Return [x, y] of the center of cell containing provided text 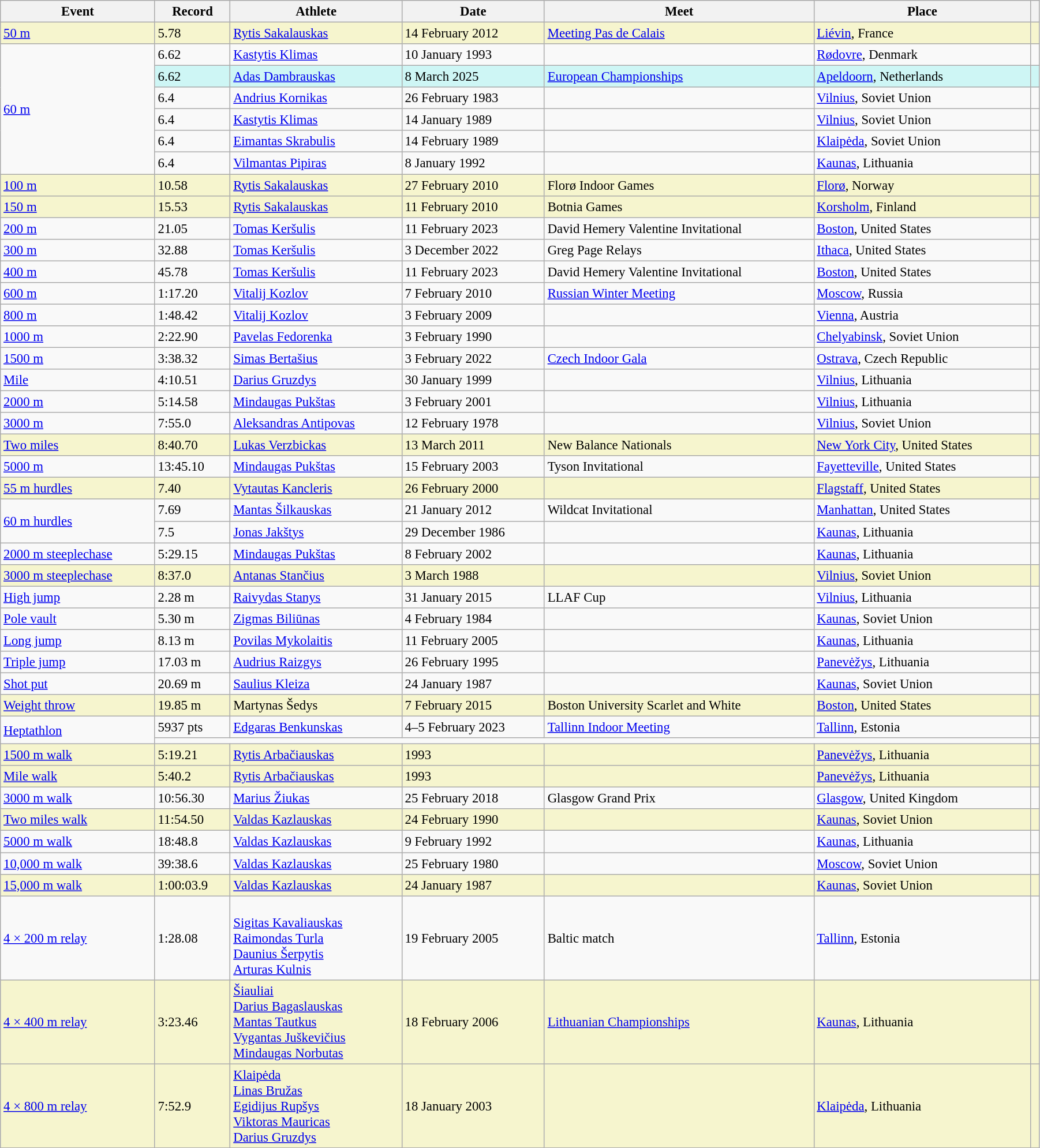
4 × 200 m relay [77, 938]
1:17.20 [193, 294]
Long jump [77, 640]
Czech Indoor Gala [679, 358]
2000 m steeplechase [77, 554]
Two miles [77, 445]
7:55.0 [193, 423]
8 March 2025 [473, 77]
3:38.32 [193, 358]
11:54.50 [193, 820]
3 February 2009 [473, 315]
15,000 m walk [77, 885]
High jump [77, 597]
Rødovre, Denmark [922, 55]
5937 pts [193, 727]
Florø Indoor Games [679, 185]
8.13 m [193, 640]
Botnia Games [679, 207]
1500 m walk [77, 755]
19.85 m [193, 706]
Event [77, 12]
Baltic match [679, 938]
24 February 1990 [473, 820]
4 × 400 m relay [77, 1022]
Flagstaff, United States [922, 489]
3000 m [77, 423]
Marius Žiukas [316, 798]
10.58 [193, 185]
Russian Winter Meeting [679, 294]
Mile walk [77, 776]
Tallinn Indoor Meeting [679, 727]
Eimantas Skrabulis [316, 141]
10 January 1993 [473, 55]
29 December 1986 [473, 532]
Moscow, Russia [922, 294]
3 December 2022 [473, 250]
Chelyabinsk, Soviet Union [922, 337]
Pavelas Fedorenka [316, 337]
Pole vault [77, 619]
14 February 2012 [473, 33]
8 February 2002 [473, 554]
3 February 2001 [473, 402]
5:29.15 [193, 554]
19 February 2005 [473, 938]
LLAF Cup [679, 597]
Triple jump [77, 662]
400 m [77, 272]
3 February 2022 [473, 358]
50 m [77, 33]
3 March 1988 [473, 575]
Lithuanian Championships [679, 1022]
14 February 1989 [473, 141]
4 × 800 m relay [77, 1106]
Darius Gruzdys [316, 380]
1:28.08 [193, 938]
7.69 [193, 511]
32.88 [193, 250]
Record [193, 12]
60 m hurdles [77, 522]
9 February 1992 [473, 842]
Povilas Mykolaitis [316, 640]
New York City, United States [922, 445]
5.30 m [193, 619]
4:10.51 [193, 380]
Simas Bertašius [316, 358]
Korsholm, Finland [922, 207]
21.05 [193, 228]
31 January 2015 [473, 597]
5000 m walk [77, 842]
Audrius Raizgys [316, 662]
15.53 [193, 207]
Meet [679, 12]
Andrius Kornikas [316, 98]
5:40.2 [193, 776]
3:23.46 [193, 1022]
5000 m [77, 467]
12 February 1978 [473, 423]
Jonas Jakštys [316, 532]
Meeting Pas de Calais [679, 33]
11 February 2005 [473, 640]
1:00:03.9 [193, 885]
3000 m steeplechase [77, 575]
3 February 1990 [473, 337]
14 January 1989 [473, 120]
Saulius Kleiza [316, 684]
7.5 [193, 532]
Florø, Norway [922, 185]
15 February 2003 [473, 467]
800 m [77, 315]
7:52.9 [193, 1106]
600 m [77, 294]
20.69 m [193, 684]
Greg Page Relays [679, 250]
21 January 2012 [473, 511]
Martynas Šedys [316, 706]
1500 m [77, 358]
45.78 [193, 272]
4 February 1984 [473, 619]
Two miles walk [77, 820]
Aleksandras Antipovas [316, 423]
Athlete [316, 12]
Shot put [77, 684]
Wildcat Invitational [679, 511]
KlaipėdaLinas BružasEgidijus RupšysViktoras MauricasDarius Gruzdys [316, 1106]
Weight throw [77, 706]
Edgaras Benkunskas [316, 727]
Glasgow, United Kingdom [922, 798]
39:38.6 [193, 864]
5.78 [193, 33]
200 m [77, 228]
18:48.8 [193, 842]
Place [922, 12]
Vilmantas Pipiras [316, 163]
5:14.58 [193, 402]
10:56.30 [193, 798]
Mile [77, 380]
Ithaca, United States [922, 250]
60 m [77, 109]
7.40 [193, 489]
Klaipėda, Lithuania [922, 1106]
8 January 1992 [473, 163]
25 February 2018 [473, 798]
7 February 2010 [473, 294]
18 January 2003 [473, 1106]
2.28 m [193, 597]
18 February 2006 [473, 1022]
1:48.42 [193, 315]
100 m [77, 185]
5:19.21 [193, 755]
Sigitas KavaliauskasRaimondas TurlaDaunius ŠerpytisArturas Kulnis [316, 938]
Vienna, Austria [922, 315]
Heptathlon [77, 730]
Fayetteville, United States [922, 467]
Tyson Invitational [679, 467]
Klaipėda, Soviet Union [922, 141]
17.03 m [193, 662]
Antanas Stančius [316, 575]
Liévin, France [922, 33]
Zigmas Biliūnas [316, 619]
26 February 1983 [473, 98]
25 February 1980 [473, 864]
Adas Dambrauskas [316, 77]
26 February 2000 [473, 489]
1000 m [77, 337]
4–5 February 2023 [473, 727]
13 March 2011 [473, 445]
European Championships [679, 77]
Moscow, Soviet Union [922, 864]
8:37.0 [193, 575]
Mantas Šilkauskas [316, 511]
30 January 1999 [473, 380]
2000 m [77, 402]
Manhattan, United States [922, 511]
8:40.70 [193, 445]
Lukas Verzbickas [316, 445]
11 February 2010 [473, 207]
2:22.90 [193, 337]
Raivydas Stanys [316, 597]
150 m [77, 207]
Boston University Scarlet and White [679, 706]
3000 m walk [77, 798]
Date [473, 12]
New Balance Nationals [679, 445]
ŠiauliaiDarius BagaslauskasMantas TautkusVygantas JuškevičiusMindaugas Norbutas [316, 1022]
7 February 2015 [473, 706]
Vytautas Kancleris [316, 489]
26 February 1995 [473, 662]
10,000 m walk [77, 864]
Glasgow Grand Prix [679, 798]
27 February 2010 [473, 185]
13:45.10 [193, 467]
Apeldoorn, Netherlands [922, 77]
Ostrava, Czech Republic [922, 358]
55 m hurdles [77, 489]
300 m [77, 250]
